Return the [X, Y] coordinate for the center point of the cell that contains the specified text.  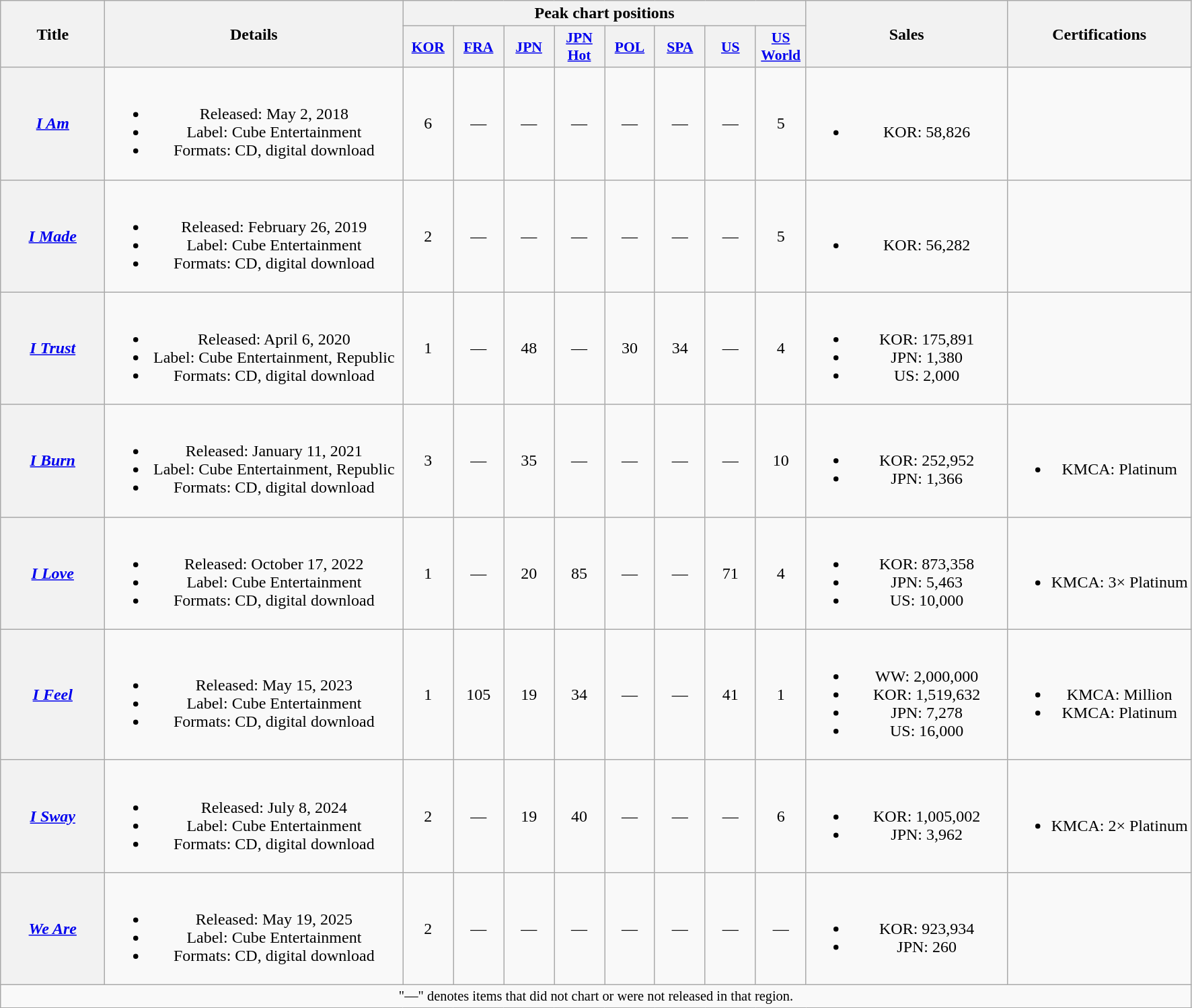
Released: May 2, 2018Label: Cube EntertainmentFormats: CD, digital download [254, 124]
20 [529, 573]
Released: May 15, 2023Label: Cube EntertainmentFormats: CD, digital download [254, 694]
I Made [52, 236]
I Trust [52, 349]
JPN Hot [580, 47]
KOR: 58,826 [907, 124]
FRA [479, 47]
85 [580, 573]
48 [529, 349]
I Feel [52, 694]
71 [731, 573]
KMCA: MillionKMCA: Platinum [1099, 694]
3 [428, 460]
We Are [52, 929]
Released: October 17, 2022Label: Cube EntertainmentFormats: CD, digital download [254, 573]
Released: April 6, 2020Label: Cube Entertainment, RepublicFormats: CD, digital download [254, 349]
Sales [907, 34]
KMCA: 3× Platinum [1099, 573]
Released: January 11, 2021Label: Cube Entertainment, RepublicFormats: CD, digital download [254, 460]
KOR: 923,934JPN: 260 [907, 929]
Certifications [1099, 34]
US [731, 47]
SPA [679, 47]
KOR: 56,282 [907, 236]
I Burn [52, 460]
I Am [52, 124]
JPN [529, 47]
KOR: 1,005,002JPN: 3,962 [907, 816]
Released: May 19, 2025Label: Cube EntertainmentFormats: CD, digital download [254, 929]
KOR: 175,891JPN: 1,380US: 2,000 [907, 349]
"—" denotes items that did not chart or were not released in that region. [596, 996]
POL [630, 47]
Released: July 8, 2024Label: Cube EntertainmentFormats: CD, digital download [254, 816]
Peak chart positions [604, 13]
105 [479, 694]
41 [731, 694]
30 [630, 349]
10 [780, 460]
WW: 2,000,000KOR: 1,519,632JPN: 7,278US: 16,000 [907, 694]
KMCA: Platinum [1099, 460]
Released: February 26, 2019Label: Cube EntertainmentFormats: CD, digital download [254, 236]
KOR [428, 47]
KOR: 873,358JPN: 5,463US: 10,000 [907, 573]
40 [580, 816]
Details [254, 34]
KMCA: 2× Platinum [1099, 816]
I Love [52, 573]
US World [780, 47]
KOR: 252,952JPN: 1,366 [907, 460]
Title [52, 34]
35 [529, 460]
I Sway [52, 816]
